From the cell containing the given text, extract its center point as [X, Y] coordinate. 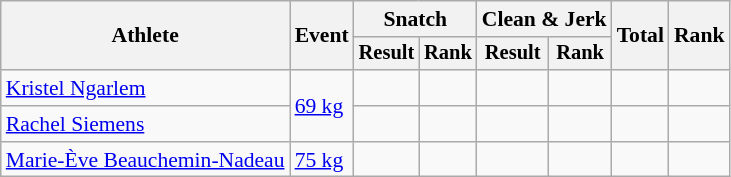
Rachel Siemens [146, 124]
Event [322, 36]
69 kg [322, 106]
Total [640, 36]
Athlete [146, 36]
Kristel Ngarlem [146, 88]
Snatch [416, 19]
Clean & Jerk [544, 19]
